Determine the [x, y] coordinate at the center of the cell enclosing the given text.  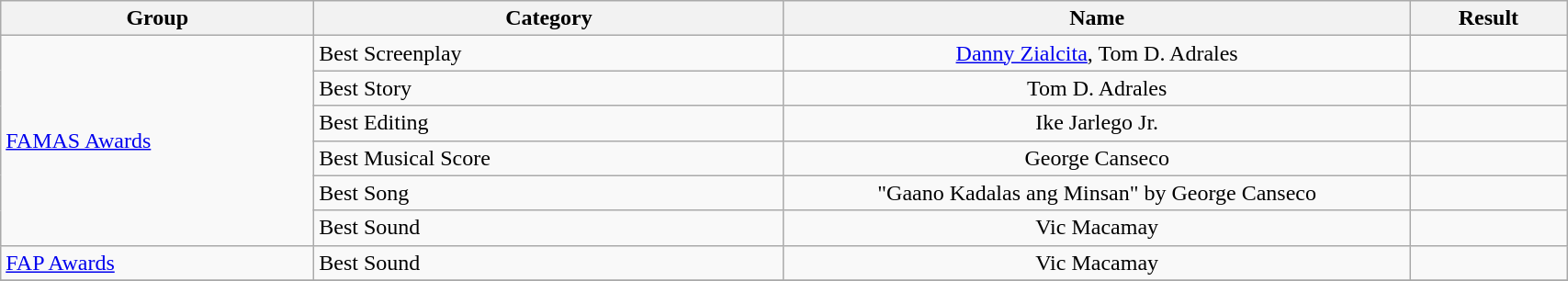
Best Song [549, 193]
Result [1488, 18]
Best Story [549, 88]
Name [1097, 18]
Category [549, 18]
FAMAS Awards [158, 140]
Best Screenplay [549, 53]
"Gaano Kadalas ang Minsan" by George Canseco [1097, 193]
Best Editing [549, 123]
Group [158, 18]
Ike Jarlego Jr. [1097, 123]
Best Musical Score [549, 158]
George Canseco [1097, 158]
Tom D. Adrales [1097, 88]
Danny Zialcita, Tom D. Adrales [1097, 53]
FAP Awards [158, 263]
